From the cell containing the given text, extract its center point as (X, Y) coordinate. 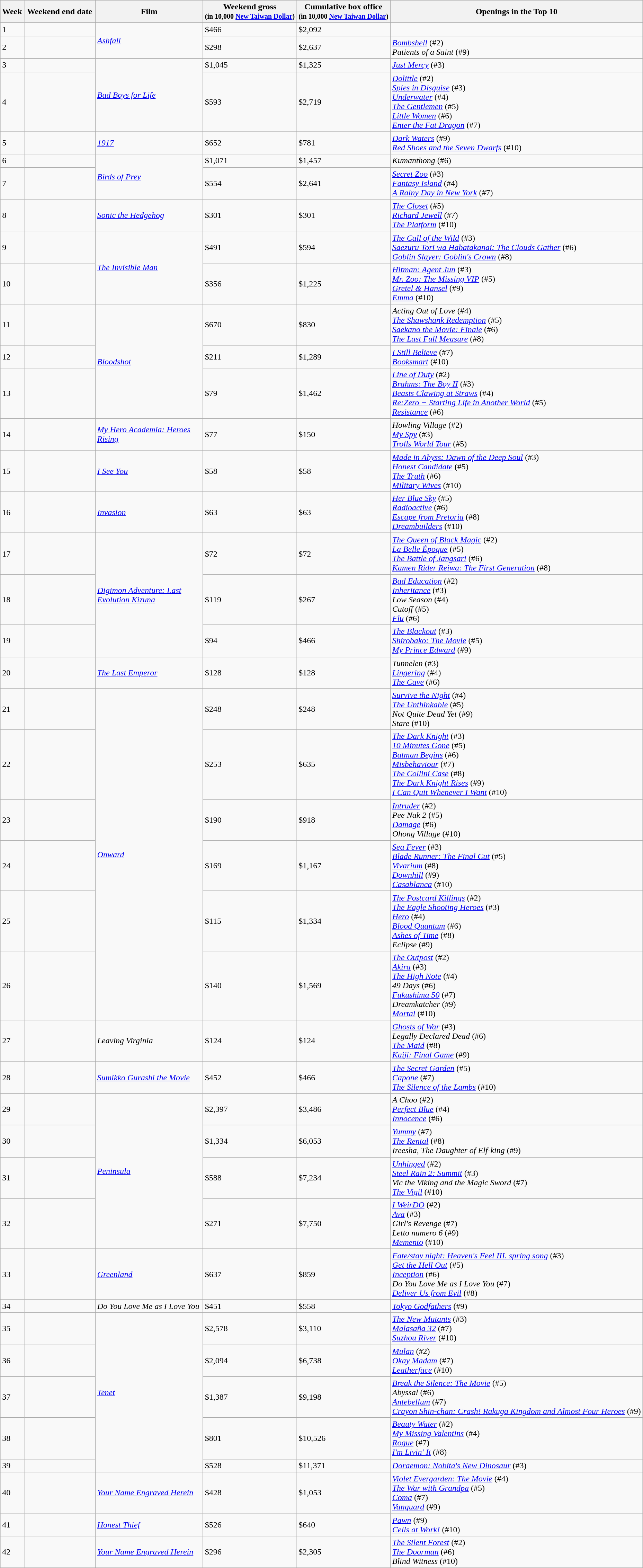
10 (12, 283)
$801 (250, 1438)
Acting Out of Love (#4)The Shawshank Redemption (#5)Saekano the Movie: Finale (#6)The Last Full Measure (#8) (517, 325)
$1,387 (250, 1397)
24 (12, 866)
Bloodshot (149, 361)
$253 (250, 764)
Bad Education (#2)Inheritance (#3)Low Season (#4)Cutoff (#5)Flu (#6) (517, 600)
$3,486 (343, 1109)
Fate/stay night: Heaven's Feel III. spring song (#3)Get the Hell Out (#5)Inception (#6)Do You Love Me as I Love You (#7)Deliver Us from Evil (#8) (517, 1274)
41 (12, 1525)
$267 (343, 600)
27 (12, 1040)
Week (12, 12)
2 (12, 47)
Kumanthong (#6) (517, 161)
32 (12, 1224)
31 (12, 1178)
23 (12, 820)
$211 (250, 357)
$115 (250, 921)
$558 (343, 1306)
4 (12, 102)
$7,750 (343, 1224)
I See You (149, 471)
9 (12, 247)
Doraemon: Nobita's New Dinosaur (#3) (517, 1465)
5 (12, 143)
$1,053 (343, 1493)
$2,641 (343, 183)
36 (12, 1361)
Yummy (#7)The Rental (#8)Ireesha, The Daughter of Elf-king (#9) (517, 1141)
$637 (250, 1274)
$271 (250, 1224)
Dolittle (#2)Spies in Disguise (#3)Underwater (#4)The Gentlemen (#5)Little Women (#6)Enter the Fat Dragon (#7) (517, 102)
1 (12, 29)
$7,234 (343, 1178)
$1,457 (343, 161)
7 (12, 183)
$2,719 (343, 102)
$150 (343, 435)
34 (12, 1306)
$640 (343, 1525)
42 (12, 1552)
18 (12, 600)
$594 (343, 247)
29 (12, 1109)
28 (12, 1077)
20 (12, 673)
$2,092 (343, 29)
Line of Duty (#2)Brahms: The Boy II (#3)Beasts Clawing at Straws (#4)Re:Zero − Starting Life in Another World (#5)Resistance (#6) (517, 393)
Film (149, 12)
Greenland (149, 1274)
$1,569 (343, 985)
$528 (250, 1465)
Unhinged (#2)Steel Rain 2: Summit (#3)Vic the Viking and the Magic Sword (#7)The Vigil (#10) (517, 1178)
$491 (250, 247)
37 (12, 1397)
39 (12, 1465)
$670 (250, 325)
$781 (343, 143)
$635 (343, 764)
Dark Waters (#9)Red Shoes and the Seven Dwarfs (#10) (517, 143)
The Closet (#5)Richard Jewell (#7)The Platform (#10) (517, 215)
The Blackout (#3)Shirobako: The Movie (#5)My Prince Edward (#9) (517, 641)
$830 (343, 325)
Sonic the Hedgehog (149, 215)
$356 (250, 283)
The Outpost (#2)Akira (#3)The High Note (#4)49 Days (#6)Fukushima 50 (#7)Dreamkatcher (#9)Mortal (#10) (517, 985)
$2,578 (250, 1329)
The Queen of Black Magic (#2)La Belle Époque (#5)The Battle of Jangsari (#6)Kamen Rider Reiwa: The First Generation (#8) (517, 553)
$451 (250, 1306)
$1,225 (343, 283)
$1,045 (250, 65)
Birds of Prey (149, 177)
Mulan (#2)Okay Madam (#7)Leatherface (#10) (517, 1361)
Onward (149, 854)
Do You Love Me as I Love You (149, 1306)
A Choo (#2)Perfect Blue (#4)Innocence (#6) (517, 1109)
Sea Fever (#3)Blade Runner: The Final Cut (#5)Vivarium (#8)Downhill (#9)Casablanca (#10) (517, 866)
15 (12, 471)
$2,637 (343, 47)
$9,198 (343, 1397)
$428 (250, 1493)
Break the Silence: The Movie (#5)Abyssal (#6)Antebellum (#7)Crayon Shin-chan: Crash! Rakuga Kingdom and Almost Four Heroes (#9) (517, 1397)
$296 (250, 1552)
Tenet (149, 1392)
Hitman: Agent Jun (#3)Mr. Zoo: The Missing VIP (#5)Gretel & Hansel (#9)Emma (#10) (517, 283)
Honest Thief (149, 1525)
$140 (250, 985)
13 (12, 393)
40 (12, 1493)
21 (12, 709)
$452 (250, 1077)
Howling Village (#2)My Spy (#3)Trolls World Tour (#5) (517, 435)
The Call of the Wild (#3)Saezuru Tori wa Habatakanai: The Clouds Gather (#6)Goblin Slayer: Goblin's Crown (#8) (517, 247)
$1,289 (343, 357)
$1,325 (343, 65)
30 (12, 1141)
Just Mercy (#3) (517, 65)
$526 (250, 1525)
Beauty Water (#2)My Missing Valentins (#4)Rogue (#7)I'm Livin' It (#8) (517, 1438)
$593 (250, 102)
3 (12, 65)
$918 (343, 820)
The Silent Forest (#2)The Doorman (#6)Blind Witness (#10) (517, 1552)
I WeirDO (#2)Ava (#3)Girl's Revenge (#7)Letto numero 6 (#9)Memento (#10) (517, 1224)
My Hero Academia: Heroes Rising (149, 435)
Ghosts of War (#3)Legally Declared Dead (#6)The Maid (#8)Kaiji: Final Game (#9) (517, 1040)
Invasion (149, 513)
Bad Boys for Life (149, 95)
$588 (250, 1178)
$10,526 (343, 1438)
$11,371 (343, 1465)
Violet Evergarden: The Movie (#4)The War with Grandpa (#5)Coma (#7)Vanguard (#9) (517, 1493)
6 (12, 161)
The Last Emperor (149, 673)
$2,094 (250, 1361)
Survive the Night (#4)The Unthinkable (#5)Not Quite Dead Yet (#9)Stare (#10) (517, 709)
$1,167 (343, 866)
1917 (149, 143)
Bombshell (#2)Patients of a Saint (#9) (517, 47)
Weekend end date (60, 12)
22 (12, 764)
Pawn (#9)Cells at Work! (#10) (517, 1525)
$1,071 (250, 161)
Peninsula (149, 1171)
33 (12, 1274)
$2,397 (250, 1109)
19 (12, 641)
11 (12, 325)
$190 (250, 820)
Openings in the Top 10 (517, 12)
The New Mutants (#3)Malasaña 32 (#7)Suzhou River (#10) (517, 1329)
8 (12, 215)
26 (12, 985)
$2,305 (343, 1552)
$79 (250, 393)
$119 (250, 600)
Made in Abyss: Dawn of the Deep Soul (#3)Honest Candidate (#5)The Truth (#6)Military Wives (#10) (517, 471)
The Secret Garden (#5)Capone (#7)The Silence of the Lambs (#10) (517, 1077)
$1,462 (343, 393)
$169 (250, 866)
Intruder (#2)Pee Nak 2 (#5)Damage (#6)Ohong Village (#10) (517, 820)
$554 (250, 183)
Her Blue Sky (#5)Radioactive (#6)Escape from Pretoria (#8)Dreambuilders (#10) (517, 513)
$652 (250, 143)
17 (12, 553)
Sumikko Gurashi the Movie (149, 1077)
$6,053 (343, 1141)
Weekend gross(in 10,000 New Taiwan Dollar) (250, 12)
35 (12, 1329)
Tunnelen (#3)Lingering (#4)The Cave (#6) (517, 673)
$6,738 (343, 1361)
$77 (250, 435)
Ashfall (149, 41)
Leaving Virginia (149, 1040)
38 (12, 1438)
16 (12, 513)
25 (12, 921)
$859 (343, 1274)
14 (12, 435)
Cumulative box office(in 10,000 New Taiwan Dollar) (343, 12)
$94 (250, 641)
$298 (250, 47)
$3,110 (343, 1329)
The Invisible Man (149, 267)
Digimon Adventure: Last Evolution Kizuna (149, 595)
Tokyo Godfathers (#9) (517, 1306)
12 (12, 357)
The Postcard Killings (#2)The Eagle Shooting Heroes (#3)Hero (#4)Blood Quantum (#6)Ashes of Time (#8)Eclipse (#9) (517, 921)
I Still Believe (#7)Booksmart (#10) (517, 357)
Secret Zoo (#3)Fantasy Island (#4)A Rainy Day in New York (#7) (517, 183)
